Find where the given text appears and provide that cell's center as (x, y) coordinate. 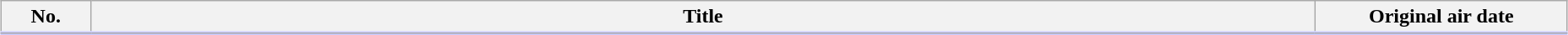
Title (703, 17)
Original air date (1441, 17)
No. (46, 17)
